Locate the cell with the specified text and output its (X, Y) center coordinate. 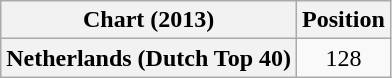
128 (344, 58)
Chart (2013) (149, 20)
Netherlands (Dutch Top 40) (149, 58)
Position (344, 20)
